Pinpoint the cell where the given text exists, returning its [x, y] midpoint coordinate. 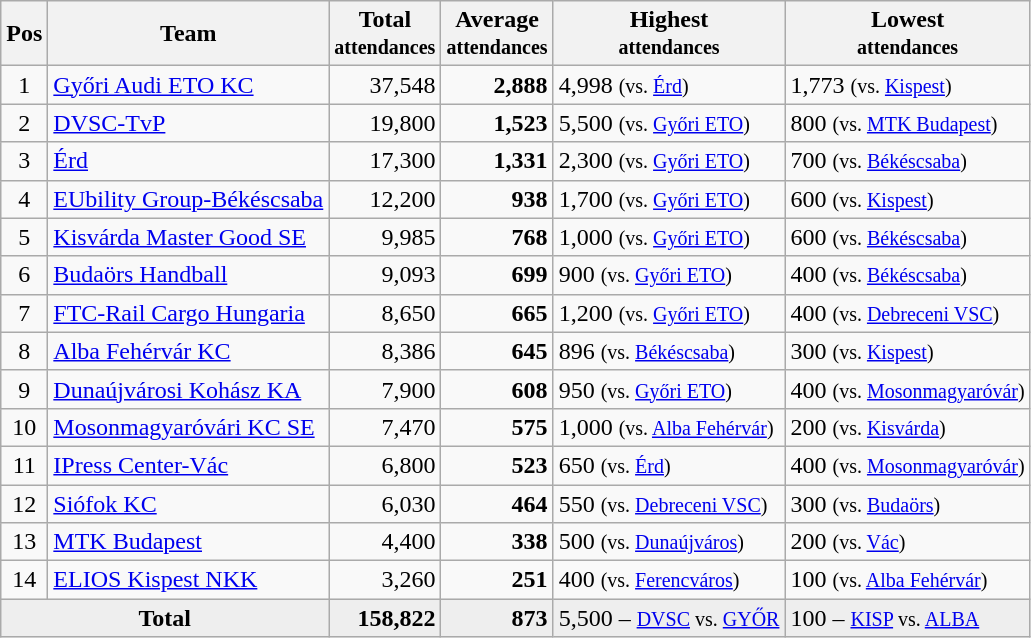
Siófok KC [188, 503]
Kisvárda Master Good SE [188, 237]
4,400 [385, 542]
Total [165, 618]
9,093 [385, 275]
11 [24, 465]
19,800 [385, 123]
Dunaújvárosi Kohász KA [188, 389]
ELIOS Kispest NKK [188, 580]
645 [497, 351]
Highestattendances [669, 34]
Mosonmagyaróvári KC SE [188, 427]
400 (vs. Debreceni VSC) [908, 313]
7 [24, 313]
14 [24, 580]
12,200 [385, 199]
DVSC-TvP [188, 123]
1,200 (vs. Győri ETO) [669, 313]
MTK Budapest [188, 542]
Lowestattendances [908, 34]
9,985 [385, 237]
200 (vs. Vác) [908, 542]
699 [497, 275]
2,300 (vs. Győri ETO) [669, 161]
6 [24, 275]
17,300 [385, 161]
Totalattendances [385, 34]
13 [24, 542]
300 (vs. Budaörs) [908, 503]
1,523 [497, 123]
5 [24, 237]
950 (vs. Győri ETO) [669, 389]
FTC-Rail Cargo Hungaria [188, 313]
3 [24, 161]
5,500 (vs. Győri ETO) [669, 123]
Team [188, 34]
4,998 (vs. Érd) [669, 85]
9 [24, 389]
400 (vs. Ferencváros) [669, 580]
Pos [24, 34]
2,888 [497, 85]
300 (vs. Kispest) [908, 351]
665 [497, 313]
Alba Fehérvár KC [188, 351]
Győri Audi ETO KC [188, 85]
1,331 [497, 161]
7,900 [385, 389]
500 (vs. Dunaújváros) [669, 542]
1 [24, 85]
8,650 [385, 313]
700 (vs. Békéscsaba) [908, 161]
464 [497, 503]
523 [497, 465]
650 (vs. Érd) [669, 465]
Budaörs Handball [188, 275]
1,700 (vs. Győri ETO) [669, 199]
7,470 [385, 427]
IPress Center-Vác [188, 465]
873 [497, 618]
10 [24, 427]
37,548 [385, 85]
608 [497, 389]
1,000 (vs. Alba Fehérvár) [669, 427]
400 (vs. Békéscsaba) [908, 275]
800 (vs. MTK Budapest) [908, 123]
5,500 – DVSC vs. GYŐR [669, 618]
8,386 [385, 351]
100 (vs. Alba Fehérvár) [908, 580]
575 [497, 427]
550 (vs. Debreceni VSC) [669, 503]
1,773 (vs. Kispest) [908, 85]
768 [497, 237]
Érd [188, 161]
Averageattendances [497, 34]
338 [497, 542]
100 – KISP vs. ALBA [908, 618]
938 [497, 199]
158,822 [385, 618]
200 (vs. Kisvárda) [908, 427]
8 [24, 351]
900 (vs. Győri ETO) [669, 275]
4 [24, 199]
12 [24, 503]
6,800 [385, 465]
EUbility Group-Békéscsaba [188, 199]
251 [497, 580]
2 [24, 123]
6,030 [385, 503]
1,000 (vs. Győri ETO) [669, 237]
3,260 [385, 580]
600 (vs. Kispest) [908, 199]
896 (vs. Békéscsaba) [669, 351]
600 (vs. Békéscsaba) [908, 237]
